Return the (x, y) coordinate for the center point of the cell that contains the specified text.  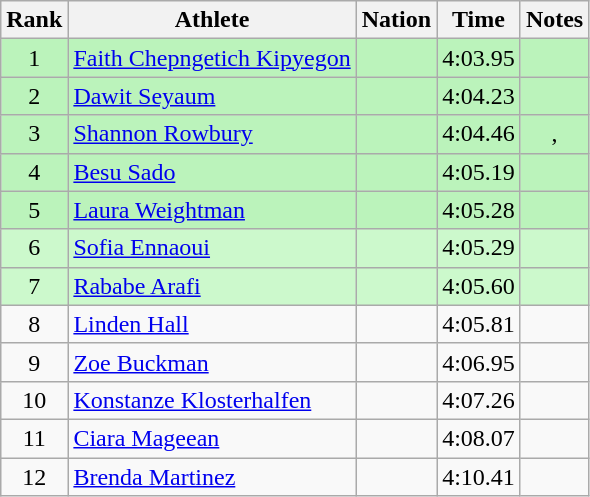
3 (34, 134)
Notes (554, 20)
Nation (396, 20)
4 (34, 172)
Rank (34, 20)
9 (34, 362)
Ciara Mageean (212, 438)
4:06.95 (479, 362)
Athlete (212, 20)
1 (34, 58)
4:04.23 (479, 96)
4:03.95 (479, 58)
4:08.07 (479, 438)
Sofia Ennaoui (212, 248)
Shannon Rowbury (212, 134)
Rababe Arafi (212, 286)
12 (34, 477)
4:07.26 (479, 400)
, (554, 134)
Besu Sado (212, 172)
8 (34, 324)
Laura Weightman (212, 210)
Dawit Seyaum (212, 96)
4:05.60 (479, 286)
6 (34, 248)
Brenda Martinez (212, 477)
11 (34, 438)
10 (34, 400)
7 (34, 286)
4:05.28 (479, 210)
4:04.46 (479, 134)
Linden Hall (212, 324)
2 (34, 96)
Time (479, 20)
Konstanze Klosterhalfen (212, 400)
5 (34, 210)
Zoe Buckman (212, 362)
4:05.19 (479, 172)
4:10.41 (479, 477)
4:05.29 (479, 248)
4:05.81 (479, 324)
Faith Chepngetich Kipyegon (212, 58)
